Locate the cell with the specified text and output its [X, Y] center coordinate. 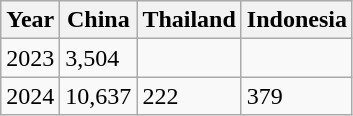
2023 [30, 58]
222 [189, 96]
Indonesia [296, 20]
Year [30, 20]
Thailand [189, 20]
2024 [30, 96]
10,637 [98, 96]
China [98, 20]
3,504 [98, 58]
379 [296, 96]
